Provide the [X, Y] coordinate of the cell's center where the given text is located.  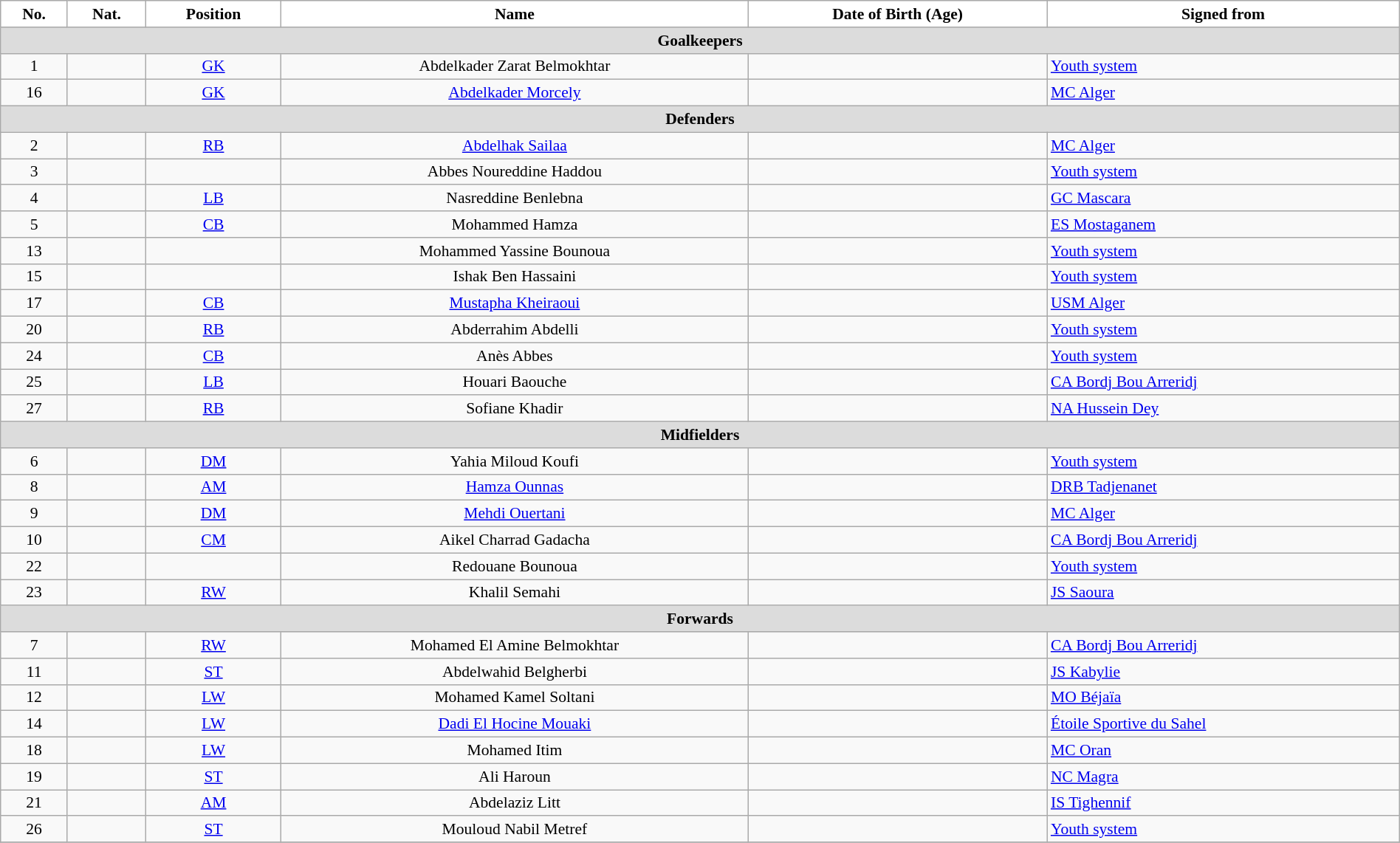
12 [34, 698]
13 [34, 251]
GC Mascara [1223, 199]
23 [34, 593]
18 [34, 751]
Position [214, 14]
Yahia Miloud Koufi [514, 461]
Nat. [106, 14]
Abdelkader Morcely [514, 93]
Forwards [700, 619]
Abderrahim Abdelli [514, 330]
27 [34, 409]
MO Béjaïa [1223, 698]
Sofiane Khadir [514, 409]
5 [34, 224]
Mehdi Ouertani [514, 514]
Ishak Ben Hassaini [514, 277]
Date of Birth (Age) [898, 14]
7 [34, 645]
10 [34, 540]
Mouloud Nabil Metref [514, 830]
JS Saoura [1223, 593]
15 [34, 277]
2 [34, 145]
USM Alger [1223, 303]
1 [34, 66]
19 [34, 777]
Midfielders [700, 435]
9 [34, 514]
NC Magra [1223, 777]
16 [34, 93]
Mohamed Itim [514, 751]
11 [34, 672]
No. [34, 14]
14 [34, 724]
DRB Tadjenanet [1223, 487]
20 [34, 330]
17 [34, 303]
Mohammed Hamza [514, 224]
26 [34, 830]
MC Oran [1223, 751]
3 [34, 172]
ES Mostaganem [1223, 224]
IS Tighennif [1223, 803]
Houari Baouche [514, 382]
Abdelkader Zarat Belmokhtar [514, 66]
Hamza Ounnas [514, 487]
Anès Abbes [514, 356]
CM [214, 540]
Goalkeepers [700, 41]
22 [34, 566]
Étoile Sportive du Sahel [1223, 724]
24 [34, 356]
Dadi El Hocine Mouaki [514, 724]
Abdelhak Sailaa [514, 145]
4 [34, 199]
Signed from [1223, 14]
Khalil Semahi [514, 593]
Abdelwahid Belgherbi [514, 672]
Mohamed Kamel Soltani [514, 698]
Redouane Bounoua [514, 566]
Name [514, 14]
Mustapha Kheiraoui [514, 303]
Mohammed Yassine Bounoua [514, 251]
Aikel Charrad Gadacha [514, 540]
Ali Haroun [514, 777]
NA Hussein Dey [1223, 409]
Nasreddine Benlebna [514, 199]
25 [34, 382]
6 [34, 461]
JS Kabylie [1223, 672]
8 [34, 487]
Defenders [700, 120]
Mohamed El Amine Belmokhtar [514, 645]
Abbes Noureddine Haddou [514, 172]
Abdelaziz Litt [514, 803]
21 [34, 803]
